Capture the cell that displays the provided text and extract its [x, y] central coordinate. 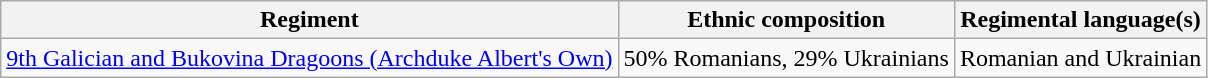
Romanian and Ukrainian [1080, 58]
50% Romanians, 29% Ukrainians [786, 58]
Regiment [310, 20]
Ethnic composition [786, 20]
Regimental language(s) [1080, 20]
9th Galician and Bukovina Dragoons (Archduke Albert's Own) [310, 58]
